For the text-containing cell, return its midpoint in [X, Y] coordinate format. 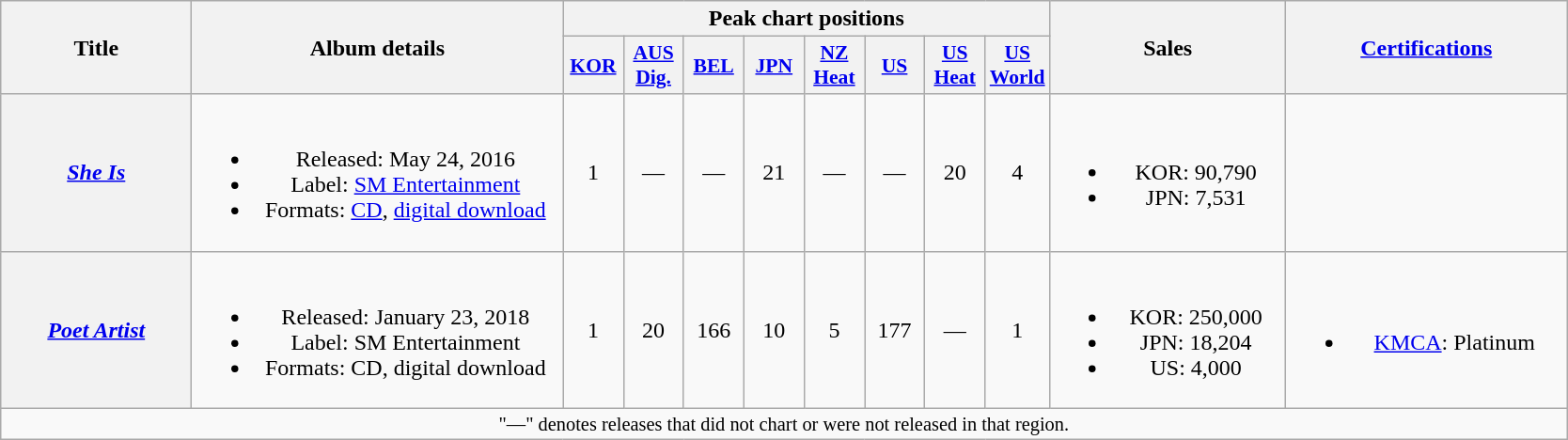
KOR: 90,790JPN: 7,531 [1168, 173]
Certifications [1427, 47]
Poet Artist [96, 329]
USHeat [955, 66]
21 [774, 173]
BEL [713, 66]
USWorld [1017, 66]
Released: January 23, 2018Label: SM EntertainmentFormats: CD, digital download [378, 329]
NZHeat [834, 66]
Sales [1168, 47]
"—" denotes releases that did not chart or were not released in that region. [784, 424]
Peak chart positions [807, 19]
JPN [774, 66]
10 [774, 329]
Album details [378, 47]
166 [713, 329]
AUSDig. [653, 66]
177 [895, 329]
US [895, 66]
KOR [593, 66]
Released: May 24, 2016Label: SM EntertainmentFormats: CD, digital download [378, 173]
4 [1017, 173]
5 [834, 329]
She Is [96, 173]
Title [96, 47]
KOR: 250,000JPN: 18,204US: 4,000 [1168, 329]
KMCA: Platinum [1427, 329]
